Capture the cell that displays the provided text and extract its [x, y] central coordinate. 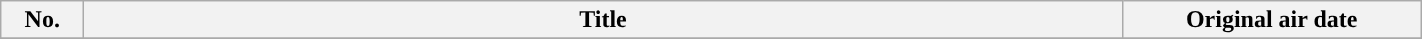
No. [42, 20]
Original air date [1272, 20]
Title [603, 20]
